Detect which cell encompasses the target text, then output its (x, y) center coordinate. 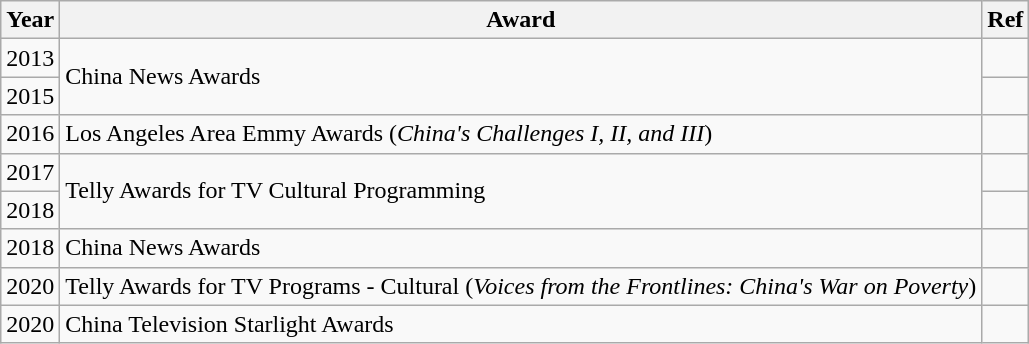
Telly Awards for TV Programs - Cultural (Voices from the Frontlines: China's War on Poverty) (521, 286)
China Television Starlight Awards (521, 324)
Ref (1006, 20)
2016 (30, 134)
2017 (30, 172)
Award (521, 20)
2013 (30, 58)
Telly Awards for TV Cultural Programming (521, 191)
2015 (30, 96)
Year (30, 20)
Los Angeles Area Emmy Awards (China's Challenges I, II, and III) (521, 134)
